From the cell containing the given text, extract its center point as (X, Y) coordinate. 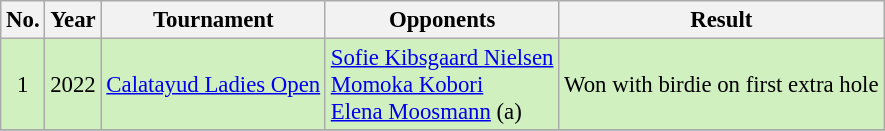
Sofie Kibsgaard Nielsen Momoka Kobori Elena Moosmann (a) (442, 85)
Tournament (213, 20)
2022 (73, 85)
1 (23, 85)
Result (722, 20)
Opponents (442, 20)
Calatayud Ladies Open (213, 85)
Year (73, 20)
No. (23, 20)
Won with birdie on first extra hole (722, 85)
